Detect which cell encompasses the target text, then output its (X, Y) center coordinate. 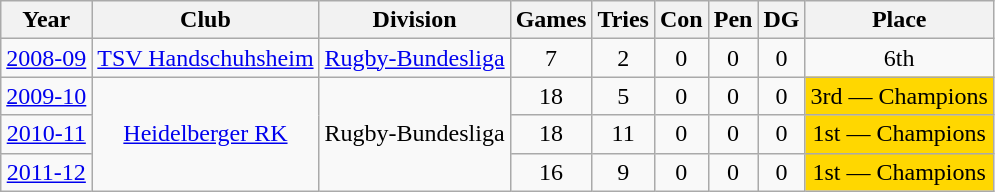
11 (624, 134)
Place (899, 20)
Tries (624, 20)
2009-10 (46, 96)
Con (681, 20)
2 (624, 58)
9 (624, 172)
Heidelberger RK (206, 134)
2010-11 (46, 134)
2011-12 (46, 172)
Year (46, 20)
3rd — Champions (899, 96)
Division (414, 20)
Club (206, 20)
7 (551, 58)
TSV Handschuhsheim (206, 58)
16 (551, 172)
6th (899, 58)
2008-09 (46, 58)
Games (551, 20)
DG (782, 20)
Pen (733, 20)
5 (624, 96)
